Determine the [x, y] coordinate at the center of the cell enclosing the given text.  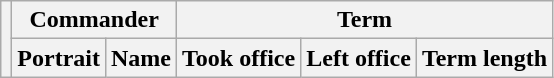
Term length [484, 58]
Term [365, 20]
Left office [359, 58]
Portrait [59, 58]
Took office [239, 58]
Commander [94, 20]
Name [140, 58]
